Scan for the cell matching the given text and deliver its (X, Y) coordinate at center. 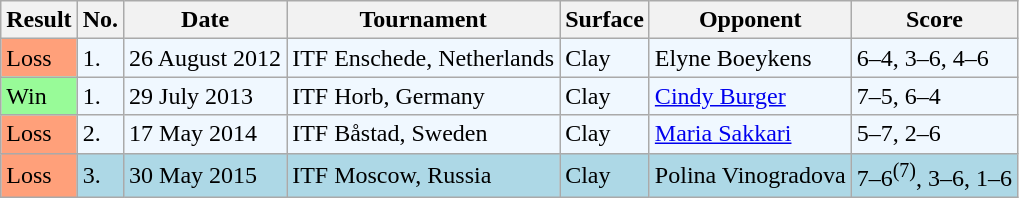
2. (100, 134)
ITF Enschede, Netherlands (424, 58)
Date (206, 20)
Opponent (750, 20)
5–7, 2–6 (934, 134)
3. (100, 176)
Cindy Burger (750, 96)
Tournament (424, 20)
26 August 2012 (206, 58)
Surface (605, 20)
7–5, 6–4 (934, 96)
No. (100, 20)
ITF Båstad, Sweden (424, 134)
Maria Sakkari (750, 134)
29 July 2013 (206, 96)
Polina Vinogradova (750, 176)
Elyne Boeykens (750, 58)
Win (39, 96)
17 May 2014 (206, 134)
ITF Moscow, Russia (424, 176)
7–6(7), 3–6, 1–6 (934, 176)
Result (39, 20)
6–4, 3–6, 4–6 (934, 58)
Score (934, 20)
ITF Horb, Germany (424, 96)
30 May 2015 (206, 176)
